Output the (X, Y) coordinate of the center of the cell containing the given text.  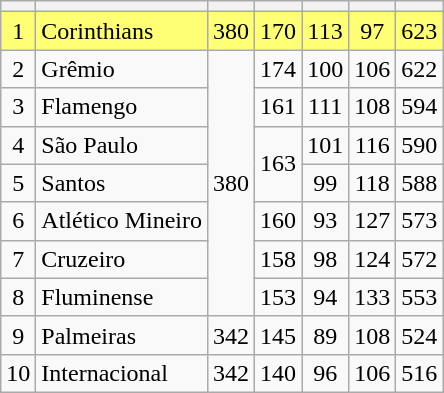
1 (18, 31)
7 (18, 259)
99 (326, 183)
174 (278, 69)
160 (278, 221)
590 (420, 145)
Cruzeiro (122, 259)
93 (326, 221)
140 (278, 373)
524 (420, 335)
Flamengo (122, 107)
118 (372, 183)
96 (326, 373)
124 (372, 259)
594 (420, 107)
170 (278, 31)
623 (420, 31)
127 (372, 221)
6 (18, 221)
Grêmio (122, 69)
573 (420, 221)
153 (278, 297)
572 (420, 259)
161 (278, 107)
588 (420, 183)
São Paulo (122, 145)
133 (372, 297)
Corinthians (122, 31)
145 (278, 335)
Fluminense (122, 297)
2 (18, 69)
98 (326, 259)
113 (326, 31)
516 (420, 373)
9 (18, 335)
Internacional (122, 373)
Atlético Mineiro (122, 221)
94 (326, 297)
10 (18, 373)
Santos (122, 183)
5 (18, 183)
553 (420, 297)
116 (372, 145)
101 (326, 145)
8 (18, 297)
163 (278, 164)
100 (326, 69)
158 (278, 259)
97 (372, 31)
4 (18, 145)
111 (326, 107)
3 (18, 107)
622 (420, 69)
89 (326, 335)
Palmeiras (122, 335)
